Capture the cell that displays the provided text and extract its [X, Y] central coordinate. 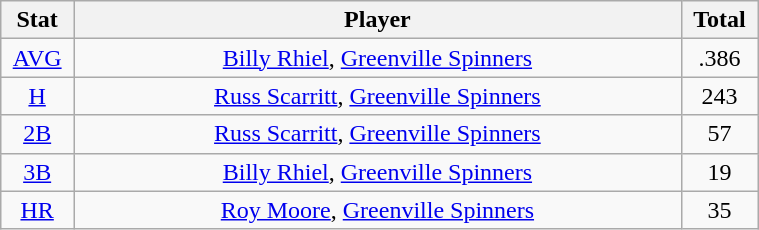
H [38, 96]
Roy Moore, Greenville Spinners [378, 210]
.386 [719, 58]
35 [719, 210]
2B [38, 134]
19 [719, 172]
Player [378, 20]
Stat [38, 20]
HR [38, 210]
Total [719, 20]
57 [719, 134]
3B [38, 172]
243 [719, 96]
AVG [38, 58]
